Locate the cell with the specified text and output its [X, Y] center coordinate. 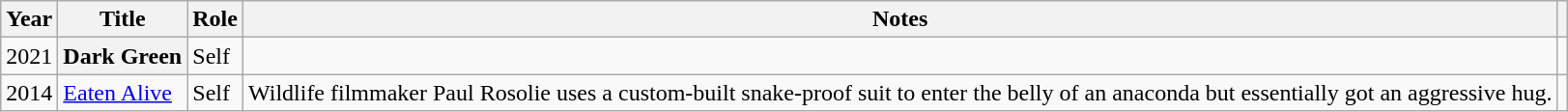
Role [215, 19]
2014 [29, 93]
Dark Green [123, 56]
2021 [29, 56]
Notes [899, 19]
Year [29, 19]
Title [123, 19]
Wildlife filmmaker Paul Rosolie uses a custom-built snake-proof suit to enter the belly of an anaconda but essentially got an aggressive hug. [899, 93]
Eaten Alive [123, 93]
